Extract the [X, Y] coordinate from the center of the cell holding the provided text.  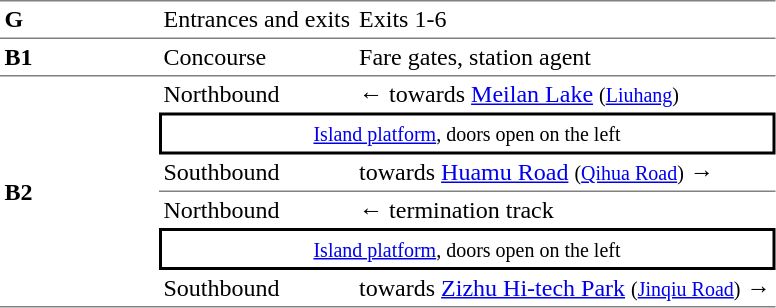
Fare gates, station agent [565, 58]
Exits 1-6 [565, 20]
towards Huamu Road (Qihua Road) → [565, 173]
← towards Meilan Lake (Liuhang) [565, 94]
Concourse [257, 58]
← termination track [565, 210]
B1 [80, 58]
B2 [80, 192]
G [80, 20]
Entrances and exits [257, 20]
towards Zizhu Hi-tech Park (Jinqiu Road) → [565, 289]
